Provide the (x, y) coordinate of the cell's center where the given text is located.  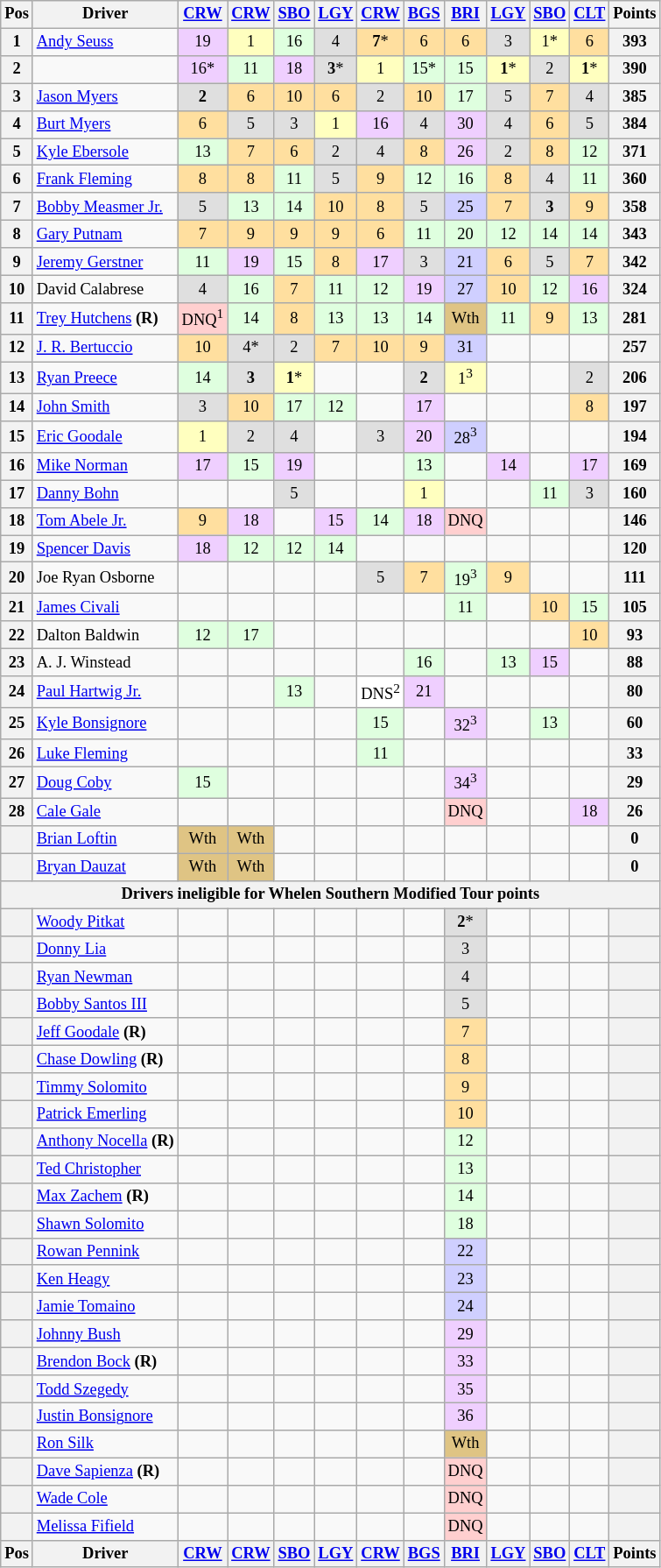
Joe Ryan Osborne (105, 578)
324 (635, 289)
Ryan Newman (105, 978)
28 (18, 813)
Brendon Bock (R) (105, 1361)
193 (466, 578)
160 (635, 494)
120 (635, 548)
Justin Bonsignore (105, 1417)
35 (466, 1389)
93 (635, 636)
36 (466, 1417)
342 (635, 261)
Woody Pitkat (105, 922)
283 (466, 437)
Paul Hartwig Jr. (105, 692)
DNS2 (381, 692)
2* (466, 922)
16* (203, 70)
206 (635, 378)
Max Zachem (R) (105, 1197)
Dave Sapienza (R) (105, 1472)
Jeff Goodale (R) (105, 1032)
Shawn Solomito (105, 1225)
384 (635, 124)
Trey Hutchens (R) (105, 319)
Drivers ineligible for Whelen Southern Modified Tour points (331, 895)
15* (424, 70)
7* (381, 42)
323 (466, 724)
Ron Silk (105, 1444)
Doug Coby (105, 783)
197 (635, 406)
Jeremy Gerstner (105, 261)
281 (635, 319)
Burt Myers (105, 124)
John Smith (105, 406)
360 (635, 179)
Brian Loftin (105, 839)
Rowan Pennink (105, 1251)
393 (635, 42)
385 (635, 96)
Frank Fleming (105, 179)
194 (635, 437)
Melissa Fifield (105, 1526)
60 (635, 724)
Patrick Emerling (105, 1114)
Jason Myers (105, 96)
30 (466, 124)
Timmy Solomito (105, 1086)
David Calabrese (105, 289)
Bobby Santos III (105, 1004)
111 (635, 578)
Tom Abele Jr. (105, 520)
80 (635, 692)
169 (635, 466)
Donny Lia (105, 950)
Johnny Bush (105, 1333)
105 (635, 608)
Wade Cole (105, 1500)
Todd Szegedy (105, 1389)
DNQ1 (203, 319)
Bryan Dauzat (105, 867)
Ted Christopher (105, 1169)
146 (635, 520)
Anthony Nocella (R) (105, 1142)
88 (635, 662)
Andy Seuss (105, 42)
J. R. Bertuccio (105, 349)
Cale Gale (105, 813)
Chase Dowling (R) (105, 1060)
Eric Goodale (105, 437)
Dalton Baldwin (105, 636)
4* (250, 349)
371 (635, 152)
Mike Norman (105, 466)
Kyle Bonsignore (105, 724)
Kyle Ebersole (105, 152)
A. J. Winstead (105, 662)
Ryan Preece (105, 378)
31 (466, 349)
Spencer Davis (105, 548)
3* (336, 70)
Jamie Tomaino (105, 1307)
Luke Fleming (105, 753)
Ken Heagy (105, 1279)
Gary Putnam (105, 235)
Bobby Measmer Jr. (105, 207)
257 (635, 349)
358 (635, 207)
James Civali (105, 608)
390 (635, 70)
Danny Bohn (105, 494)
